Identify which cell holds the provided text, then report its (x, y) central coordinate. 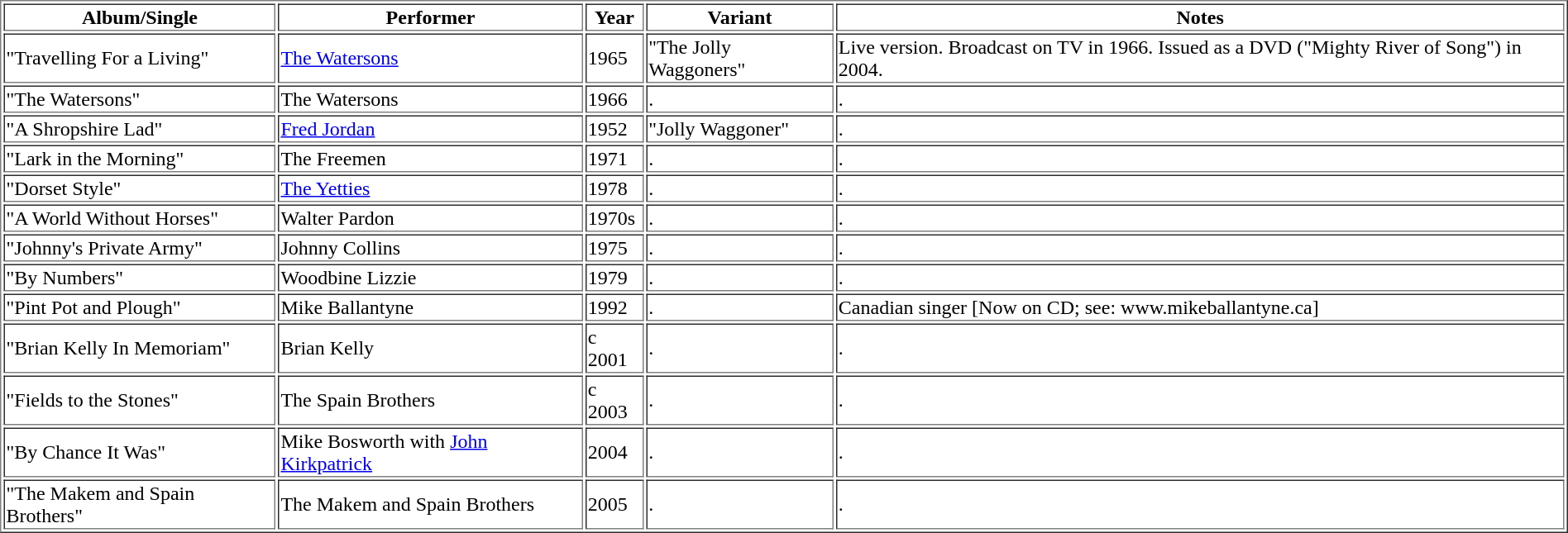
1965 (615, 58)
"Johnny's Private Army" (139, 248)
"The Jolly Waggoners" (739, 58)
"Fields to the Stones" (139, 400)
1970s (615, 218)
Year (615, 17)
Walter Pardon (430, 218)
"Lark in the Morning" (139, 159)
1966 (615, 99)
Mike Bosworth with John Kirkpatrick (430, 453)
1992 (615, 307)
2004 (615, 453)
Mike Ballantyne (430, 307)
"By Numbers" (139, 278)
Performer (430, 17)
"The Makem and Spain Brothers" (139, 504)
"Pint Pot and Plough" (139, 307)
"The Watersons" (139, 99)
1952 (615, 129)
Fred Jordan (430, 129)
1979 (615, 278)
"Dorset Style" (139, 188)
1978 (615, 188)
Canadian singer [Now on CD; see: www.mikeballantyne.ca] (1201, 307)
Album/Single (139, 17)
1975 (615, 248)
c 2003 (615, 400)
c 2001 (615, 349)
The Spain Brothers (430, 400)
Johnny Collins (430, 248)
Brian Kelly (430, 349)
"A Shropshire Lad" (139, 129)
"A World Without Horses" (139, 218)
2005 (615, 504)
"Brian Kelly In Memoriam" (139, 349)
The Yetties (430, 188)
Live version. Broadcast on TV in 1966. Issued as a DVD ("Mighty River of Song") in 2004. (1201, 58)
The Freemen (430, 159)
"Jolly Waggoner" (739, 129)
1971 (615, 159)
Variant (739, 17)
The Makem and Spain Brothers (430, 504)
Notes (1201, 17)
"Travelling For a Living" (139, 58)
Woodbine Lizzie (430, 278)
"By Chance It Was" (139, 453)
